Capture the cell that displays the provided text and extract its (X, Y) central coordinate. 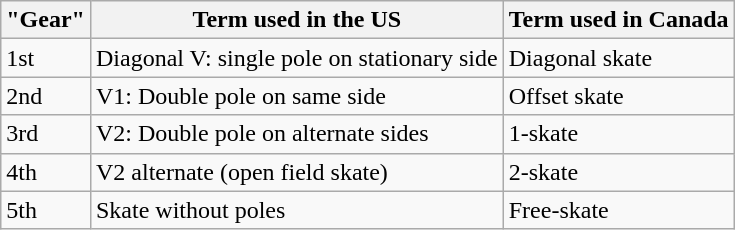
Term used in Canada (618, 20)
4th (46, 172)
Skate without poles (296, 210)
Free-skate (618, 210)
Diagonal skate (618, 58)
V2 alternate (open field skate) (296, 172)
5th (46, 210)
1-skate (618, 134)
V2: Double pole on alternate sides (296, 134)
1st (46, 58)
2nd (46, 96)
Diagonal V: single pole on stationary side (296, 58)
V1: Double pole on same side (296, 96)
Term used in the US (296, 20)
"Gear" (46, 20)
Offset skate (618, 96)
3rd (46, 134)
2-skate (618, 172)
